From the cell containing the given text, extract its center point as [x, y] coordinate. 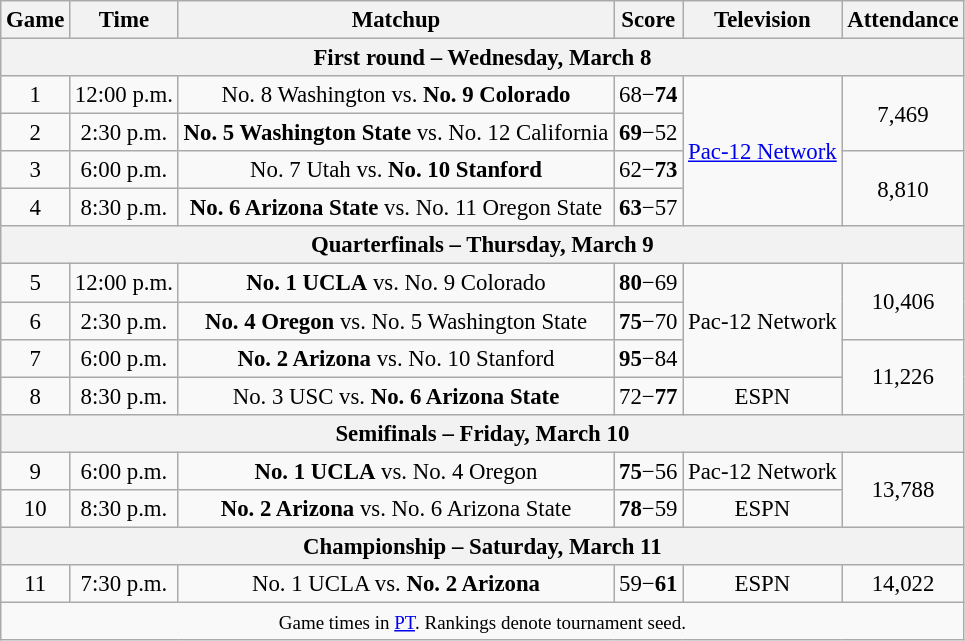
No. 2 Arizona vs. No. 6 Arizona State [396, 509]
14,022 [903, 584]
10 [36, 509]
78−59 [648, 509]
No. 5 Washington State vs. No. 12 California [396, 133]
First round – Wednesday, March 8 [482, 58]
8 [36, 396]
No. 1 UCLA vs. No. 2 Arizona [396, 584]
Game times in PT. Rankings denote tournament seed. [482, 621]
No. 1 UCLA vs. No. 9 Colorado [396, 283]
10,406 [903, 302]
Quarterfinals – Thursday, March 9 [482, 245]
No. 8 Washington vs. No. 9 Colorado [396, 95]
69−52 [648, 133]
2 [36, 133]
4 [36, 208]
Championship – Saturday, March 11 [482, 546]
95−84 [648, 358]
72−77 [648, 396]
Game [36, 20]
No. 7 Utah vs. No. 10 Stanford [396, 170]
6 [36, 321]
No. 1 UCLA vs. No. 4 Oregon [396, 471]
No. 6 Arizona State vs. No. 11 Oregon State [396, 208]
No. 3 USC vs. No. 6 Arizona State [396, 396]
11,226 [903, 376]
No. 2 Arizona vs. No. 10 Stanford [396, 358]
Score [648, 20]
No. 4 Oregon vs. No. 5 Washington State [396, 321]
59−61 [648, 584]
68−74 [648, 95]
75−56 [648, 471]
7,469 [903, 114]
Television [762, 20]
75−70 [648, 321]
Attendance [903, 20]
1 [36, 95]
63−57 [648, 208]
9 [36, 471]
3 [36, 170]
13,788 [903, 490]
Semifinals – Friday, March 10 [482, 433]
7:30 p.m. [124, 584]
7 [36, 358]
Time [124, 20]
Matchup [396, 20]
62−73 [648, 170]
5 [36, 283]
80−69 [648, 283]
11 [36, 584]
8,810 [903, 188]
